Scan for the cell matching the given text and deliver its [X, Y] coordinate at center. 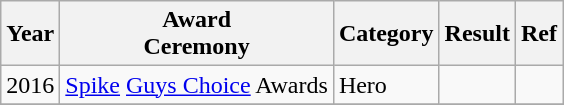
Ref [538, 34]
2016 [30, 85]
Category [386, 34]
Spike Guys Choice Awards [197, 85]
Result [477, 34]
Award Ceremony [197, 34]
Hero [386, 85]
Year [30, 34]
